Identify which cell holds the provided text, then report its [x, y] central coordinate. 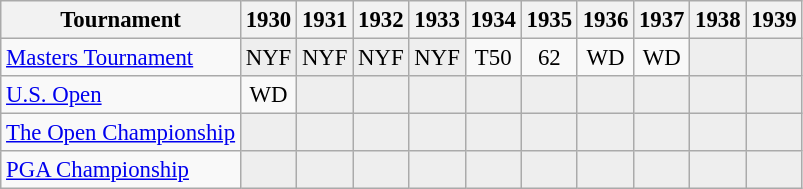
1935 [549, 20]
1937 [662, 20]
1932 [381, 20]
Tournament [121, 20]
1931 [325, 20]
Masters Tournament [121, 58]
1934 [493, 20]
T50 [493, 58]
1936 [605, 20]
PGA Championship [121, 170]
1938 [718, 20]
62 [549, 58]
1939 [774, 20]
1933 [437, 20]
The Open Championship [121, 133]
1930 [268, 20]
U.S. Open [121, 95]
